Pinpoint the cell where the given text exists, returning its (x, y) midpoint coordinate. 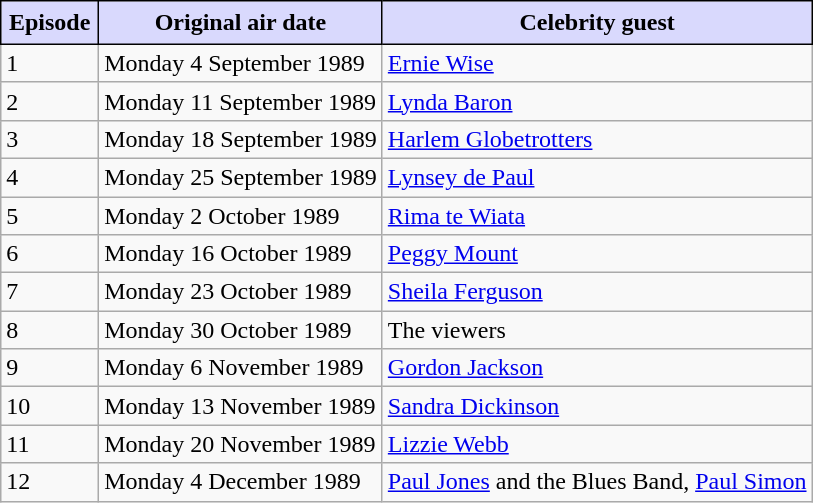
Monday 6 November 1989 (241, 368)
Monday 4 December 1989 (241, 482)
Monday 18 September 1989 (241, 139)
Lizzie Webb (597, 444)
3 (50, 139)
Monday 16 October 1989 (241, 254)
10 (50, 406)
Rima te Wiata (597, 215)
Monday 20 November 1989 (241, 444)
Ernie Wise (597, 63)
The viewers (597, 330)
12 (50, 482)
Monday 2 October 1989 (241, 215)
Peggy Mount (597, 254)
7 (50, 292)
Lynsey de Paul (597, 177)
Episode (50, 23)
Gordon Jackson (597, 368)
Lynda Baron (597, 101)
Paul Jones and the Blues Band, Paul Simon (597, 482)
6 (50, 254)
Celebrity guest (597, 23)
Sandra Dickinson (597, 406)
Monday 25 September 1989 (241, 177)
8 (50, 330)
Monday 30 October 1989 (241, 330)
11 (50, 444)
Harlem Globetrotters (597, 139)
Original air date (241, 23)
Monday 4 September 1989 (241, 63)
2 (50, 101)
Monday 11 September 1989 (241, 101)
4 (50, 177)
9 (50, 368)
Monday 23 October 1989 (241, 292)
5 (50, 215)
1 (50, 63)
Sheila Ferguson (597, 292)
Monday 13 November 1989 (241, 406)
